Pinpoint the cell where the given text exists, returning its [x, y] midpoint coordinate. 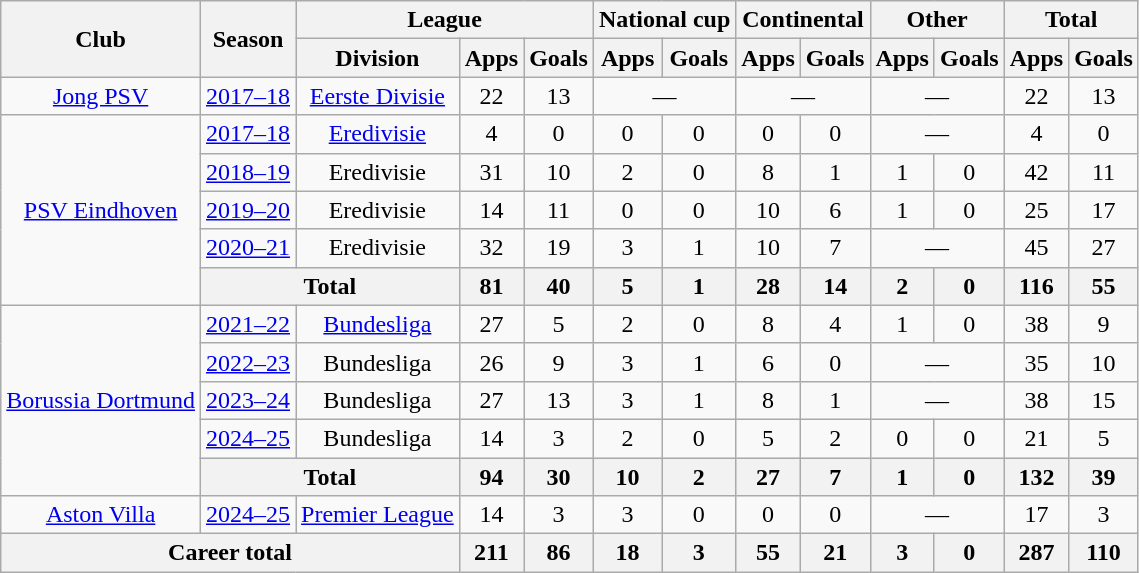
116 [1036, 286]
PSV Eindhoven [101, 210]
19 [559, 248]
Career total [230, 553]
18 [627, 553]
35 [1036, 362]
Premier League [378, 515]
2022–23 [248, 362]
86 [559, 553]
25 [1036, 210]
Division [378, 58]
2020–21 [248, 248]
National cup [664, 20]
31 [491, 172]
Other [937, 20]
Aston Villa [101, 515]
110 [1104, 553]
32 [491, 248]
2018–19 [248, 172]
Continental [803, 20]
Borussia Dortmund [101, 400]
15 [1104, 400]
League [445, 20]
Eerste Divisie [378, 96]
39 [1104, 477]
Jong PSV [101, 96]
132 [1036, 477]
2021–22 [248, 324]
26 [491, 362]
Club [101, 39]
42 [1036, 172]
45 [1036, 248]
30 [559, 477]
Season [248, 39]
40 [559, 286]
287 [1036, 553]
2023–24 [248, 400]
81 [491, 286]
2019–20 [248, 210]
28 [768, 286]
211 [491, 553]
94 [491, 477]
